Locate the cell with the specified text and output its (X, Y) center coordinate. 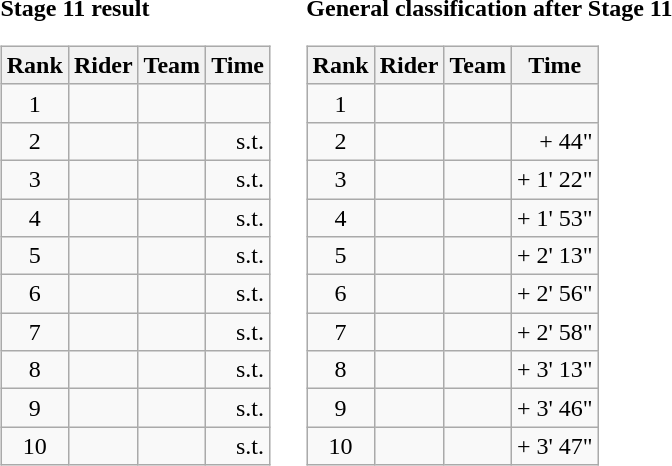
+ 2' 13" (554, 256)
+ 3' 46" (554, 408)
+ 3' 13" (554, 370)
+ 1' 22" (554, 179)
+ 44" (554, 141)
+ 1' 53" (554, 217)
+ 2' 58" (554, 332)
+ 2' 56" (554, 294)
+ 3' 47" (554, 446)
